Determine the [x, y] coordinate at the center of the cell enclosing the given text.  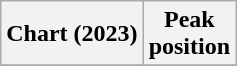
Peakposition [189, 34]
Chart (2023) [72, 34]
